For the text-containing cell, return its midpoint in [X, Y] coordinate format. 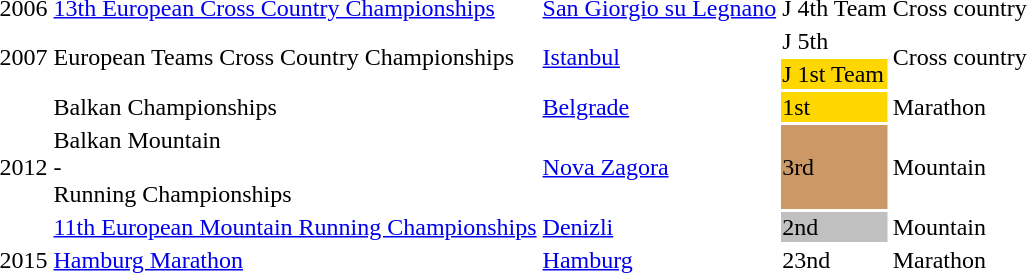
11th European Mountain Running Championships [295, 227]
Balkan Championships [295, 107]
2nd [835, 227]
1st [835, 107]
J 1st Team [835, 74]
3rd [835, 167]
Balkan Mountain-Running Championships [295, 167]
Belgrade [660, 107]
Istanbul [660, 58]
Nova Zagora [660, 167]
European Teams Cross Country Championships [295, 58]
J 5th [835, 41]
Denizli [660, 227]
